For the text-containing cell, return its midpoint in (x, y) coordinate format. 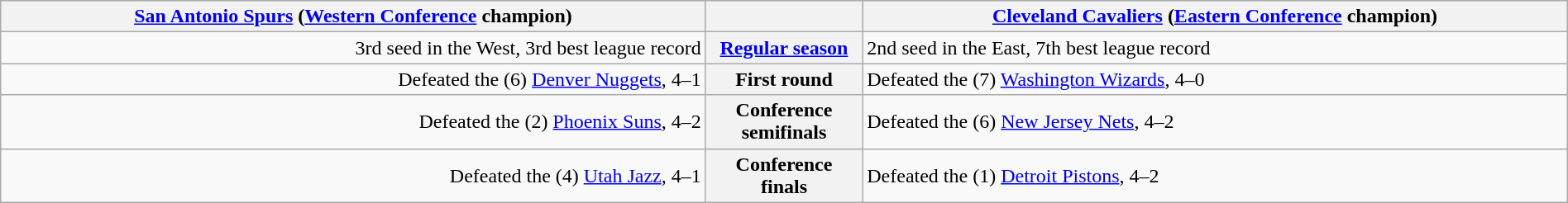
San Antonio Spurs (Western Conference champion) (354, 17)
Defeated the (1) Detroit Pistons, 4–2 (1216, 175)
Cleveland Cavaliers (Eastern Conference champion) (1216, 17)
Defeated the (6) New Jersey Nets, 4–2 (1216, 122)
Conference semifinals (784, 122)
Defeated the (2) Phoenix Suns, 4–2 (354, 122)
First round (784, 79)
Defeated the (4) Utah Jazz, 4–1 (354, 175)
Conference finals (784, 175)
Defeated the (7) Washington Wizards, 4–0 (1216, 79)
2nd seed in the East, 7th best league record (1216, 48)
Defeated the (6) Denver Nuggets, 4–1 (354, 79)
Regular season (784, 48)
3rd seed in the West, 3rd best league record (354, 48)
